Output the [X, Y] coordinate of the center of the cell containing the given text.  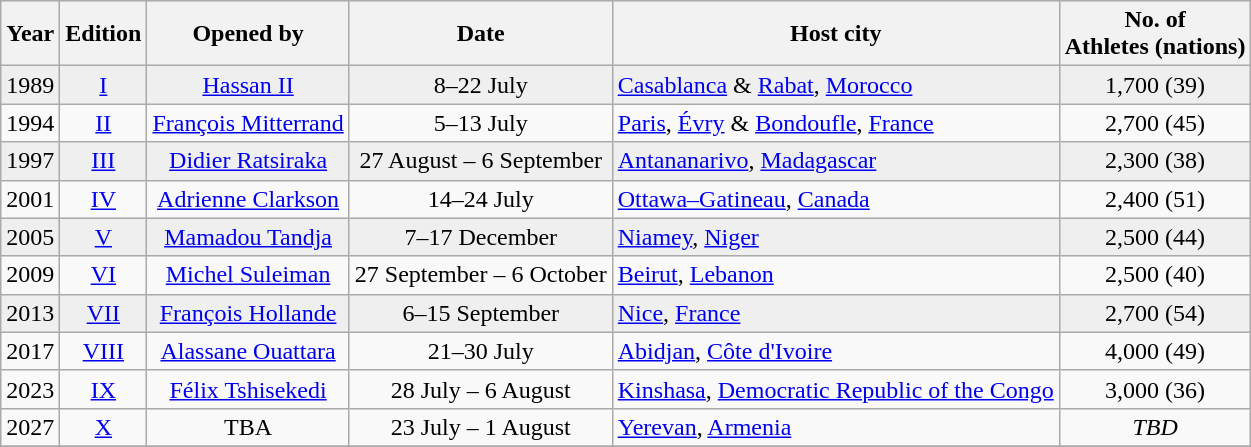
IX [104, 389]
François Hollande [248, 313]
6–15 September [480, 313]
II [104, 123]
2023 [30, 389]
23 July – 1 August [480, 427]
Michel Suleiman [248, 275]
Kinshasa, Democratic Republic of the Congo [836, 389]
14–24 July [480, 199]
Beirut, Lebanon [836, 275]
VI [104, 275]
III [104, 161]
V [104, 237]
2027 [30, 427]
Niamey, Niger [836, 237]
2,500 (44) [1155, 237]
Year [30, 34]
X [104, 427]
2001 [30, 199]
1994 [30, 123]
2,700 (45) [1155, 123]
IV [104, 199]
2013 [30, 313]
2005 [30, 237]
VII [104, 313]
2,700 (54) [1155, 313]
VIII [104, 351]
Yerevan, Armenia [836, 427]
Date [480, 34]
Adrienne Clarkson [248, 199]
7–17 December [480, 237]
5–13 July [480, 123]
27 September – 6 October [480, 275]
François Mitterrand [248, 123]
Antananarivo, Madagascar [836, 161]
Abidjan, Côte d'Ivoire [836, 351]
No. ofAthletes (nations) [1155, 34]
Casablanca & Rabat, Morocco [836, 85]
Nice, France [836, 313]
Félix Tshisekedi [248, 389]
Mamadou Tandja [248, 237]
Hassan II [248, 85]
21–30 July [480, 351]
1989 [30, 85]
27 August – 6 September [480, 161]
Alassane Ouattara [248, 351]
I [104, 85]
2017 [30, 351]
2,400 (51) [1155, 199]
TBD [1155, 427]
Didier Ratsiraka [248, 161]
2,500 (40) [1155, 275]
Opened by [248, 34]
3,000 (36) [1155, 389]
2009 [30, 275]
Edition [104, 34]
8–22 July [480, 85]
1997 [30, 161]
Ottawa–Gatineau, Canada [836, 199]
1,700 (39) [1155, 85]
TBA [248, 427]
Host city [836, 34]
4,000 (49) [1155, 351]
Paris, Évry & Bondoufle, France [836, 123]
28 July – 6 August [480, 389]
2,300 (38) [1155, 161]
